Detect which cell encompasses the target text, then output its [x, y] center coordinate. 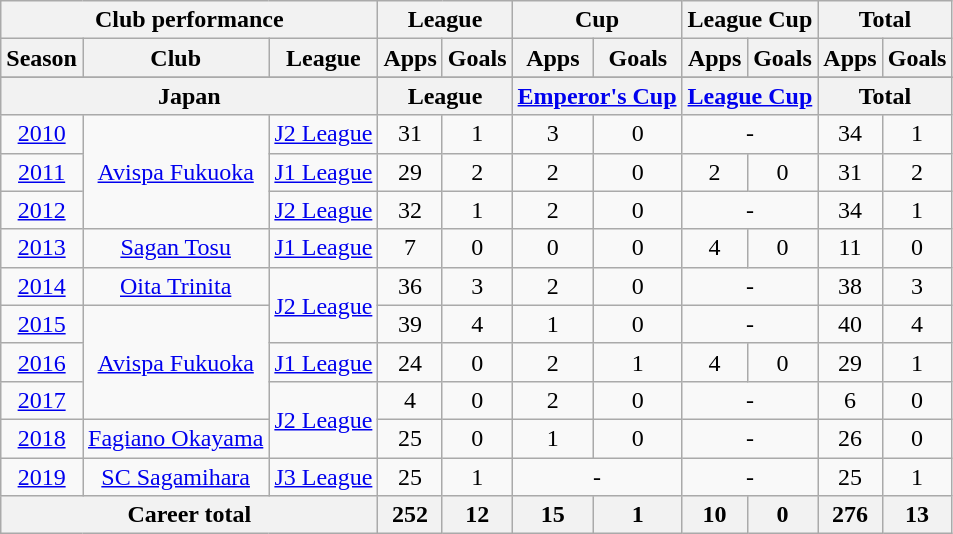
Japan [190, 96]
276 [850, 515]
Club [175, 58]
32 [410, 210]
Fagiano Okayama [175, 438]
10 [714, 515]
Season [42, 58]
39 [410, 324]
2017 [42, 400]
2013 [42, 248]
13 [917, 515]
12 [477, 515]
Cup [597, 20]
Sagan Tosu [175, 248]
7 [410, 248]
2016 [42, 362]
36 [410, 286]
2018 [42, 438]
Oita Trinita [175, 286]
2014 [42, 286]
24 [410, 362]
26 [850, 438]
40 [850, 324]
6 [850, 400]
Career total [190, 515]
2010 [42, 134]
SC Sagamihara [175, 477]
15 [553, 515]
Emperor's Cup [597, 96]
2019 [42, 477]
2012 [42, 210]
Club performance [190, 20]
2015 [42, 324]
252 [410, 515]
J3 League [324, 477]
2011 [42, 172]
11 [850, 248]
38 [850, 286]
